Output the (x, y) coordinate of the center of the cell containing the given text.  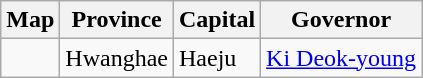
Ki Deok-young (342, 58)
Province (117, 20)
Governor (342, 20)
Capital (218, 20)
Hwanghae (117, 58)
Haeju (218, 58)
Map (30, 20)
